Scan for the cell matching the given text and deliver its (x, y) coordinate at center. 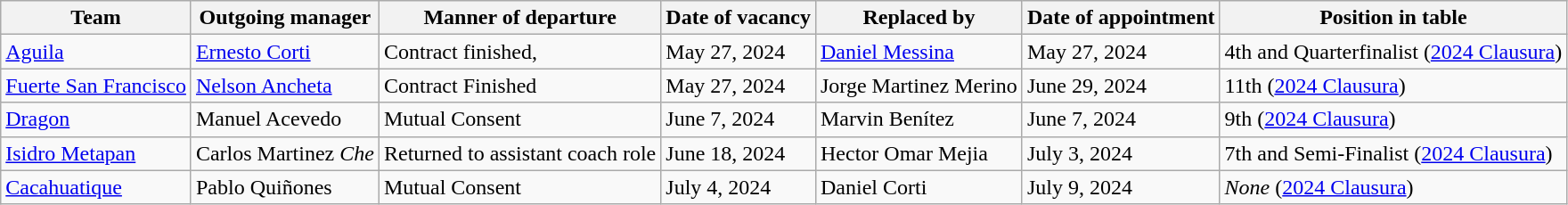
Fuerte San Francisco (96, 86)
Manner of departure (519, 18)
7th and Semi-Finalist (2024 Clausura) (1393, 153)
Replaced by (919, 18)
Marvin Benítez (919, 119)
11th (2024 Clausura) (1393, 86)
Date of vacancy (739, 18)
Daniel Corti (919, 187)
Outgoing manager (285, 18)
June 18, 2024 (739, 153)
Hector Omar Mejia (919, 153)
Aguila (96, 52)
Isidro Metapan (96, 153)
Position in table (1393, 18)
Dragon (96, 119)
Carlos Martinez Che (285, 153)
Manuel Acevedo (285, 119)
Contract Finished (519, 86)
4th and Quarterfinalist (2024 Clausura) (1393, 52)
June 29, 2024 (1121, 86)
Cacahuatique (96, 187)
None (2024 Clausura) (1393, 187)
July 4, 2024 (739, 187)
Date of appointment (1121, 18)
Nelson Ancheta (285, 86)
July 9, 2024 (1121, 187)
Pablo Quiñones (285, 187)
Jorge Martinez Merino (919, 86)
Daniel Messina (919, 52)
July 3, 2024 (1121, 153)
Contract finished, (519, 52)
9th (2024 Clausura) (1393, 119)
Team (96, 18)
Ernesto Corti (285, 52)
Returned to assistant coach role (519, 153)
